Capture the cell that displays the provided text and extract its [x, y] central coordinate. 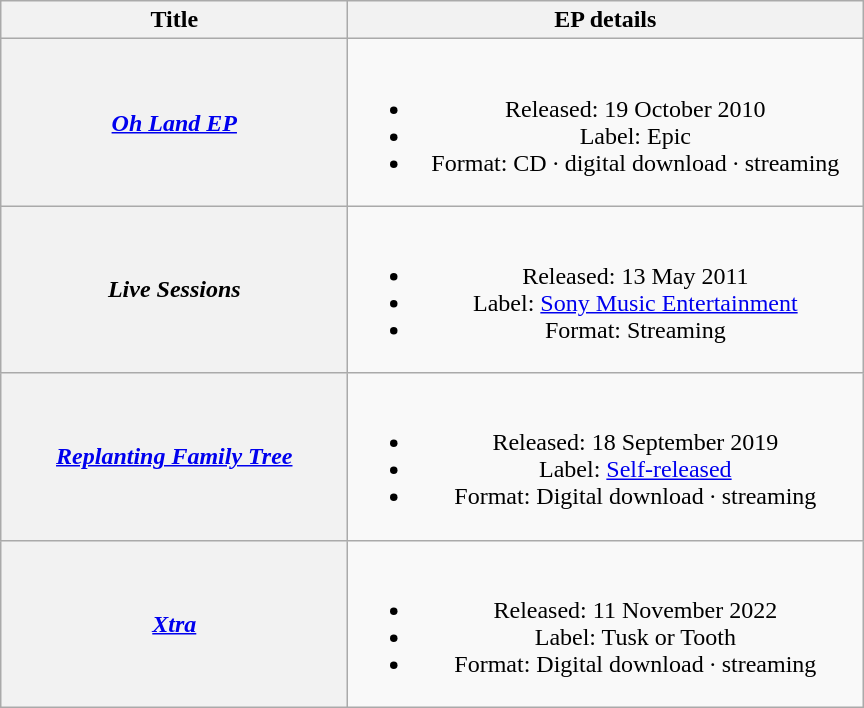
Oh Land EP [174, 122]
Live Sessions [174, 290]
Released: 13 May 2011Label: Sony Music EntertainmentFormat: Streaming [606, 290]
Released: 18 September 2019Label: Self-releasedFormat: Digital download · streaming [606, 456]
EP details [606, 20]
Replanting Family Tree [174, 456]
Released: 11 November 2022Label: Tusk or ToothFormat: Digital download · streaming [606, 624]
Title [174, 20]
Xtra [174, 624]
Released: 19 October 2010Label: EpicFormat: CD · digital download · streaming [606, 122]
